Return [x, y] of the center of cell containing provided text 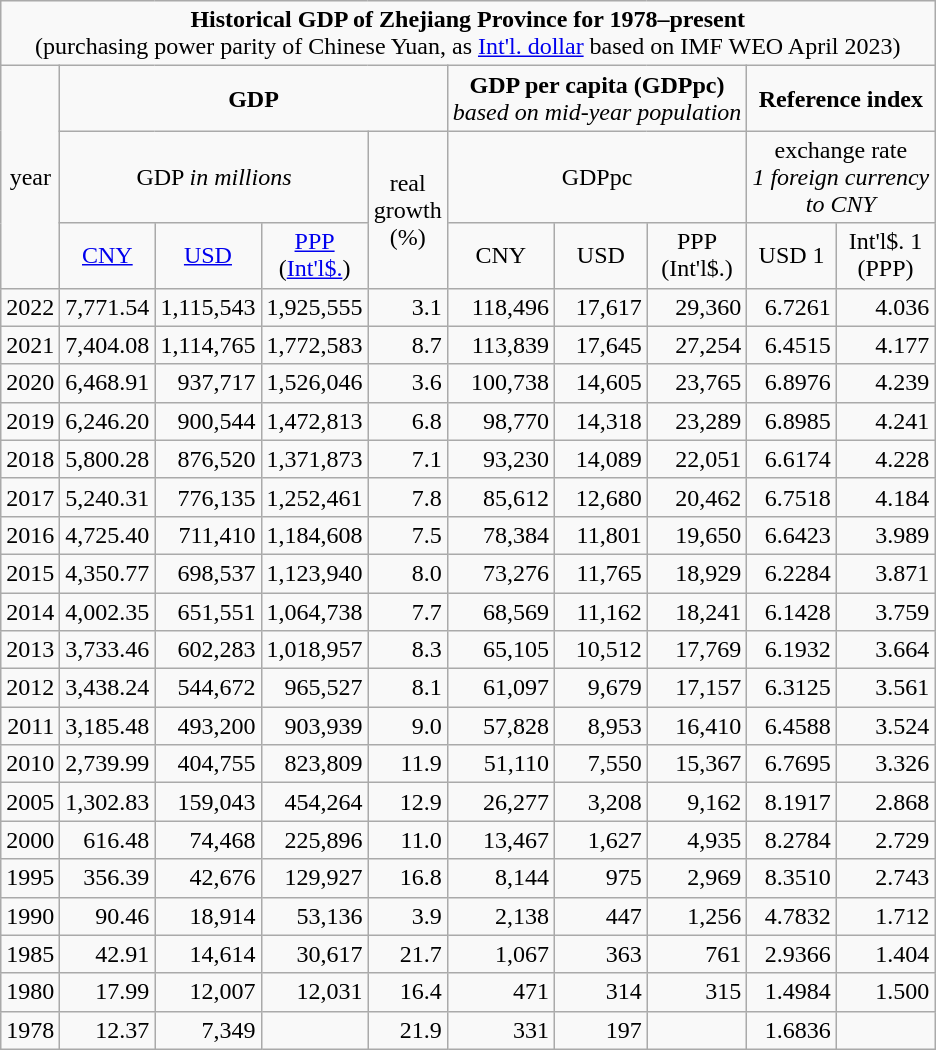
6.6174 [792, 459]
1980 [30, 992]
900,544 [208, 421]
GDP [254, 98]
51,110 [500, 764]
3.759 [885, 611]
3.1 [408, 307]
realgrowth(%) [408, 210]
21.7 [408, 954]
8.7 [408, 345]
17,645 [600, 345]
5,800.28 [108, 459]
1978 [30, 1030]
8.1 [408, 688]
876,520 [208, 459]
68,569 [500, 611]
3,733.46 [108, 650]
7.1 [408, 459]
6.7695 [792, 764]
93,230 [500, 459]
18,241 [697, 611]
698,537 [208, 573]
12,031 [314, 992]
761 [697, 954]
9,162 [697, 802]
12,007 [208, 992]
6.7518 [792, 497]
2022 [30, 307]
16,410 [697, 726]
1985 [30, 954]
6.6423 [792, 535]
23,765 [697, 383]
1,371,873 [314, 459]
8,953 [600, 726]
4,725.40 [108, 535]
903,939 [314, 726]
7,550 [600, 764]
20,462 [697, 497]
3.326 [885, 764]
1,472,813 [314, 421]
23,289 [697, 421]
7,404.08 [108, 345]
8.3510 [792, 878]
100,738 [500, 383]
602,283 [208, 650]
2.868 [885, 802]
19,650 [697, 535]
22,051 [697, 459]
6.4515 [792, 345]
98,770 [500, 421]
1,302.83 [108, 802]
8.1917 [792, 802]
776,135 [208, 497]
1.712 [885, 916]
975 [600, 878]
937,717 [208, 383]
6.1428 [792, 611]
8.2784 [792, 840]
4.184 [885, 497]
2012 [30, 688]
2010 [30, 764]
11.9 [408, 764]
3.871 [885, 573]
Historical GDP of Zhejiang Province for 1978–present(purchasing power parity of Chinese Yuan, as Int'l. dollar based on IMF WEO April 2023) [468, 34]
1.500 [885, 992]
113,839 [500, 345]
11,801 [600, 535]
1,925,555 [314, 307]
3,185.48 [108, 726]
30,617 [314, 954]
2,739.99 [108, 764]
471 [500, 992]
1,184,608 [314, 535]
2.9366 [792, 954]
314 [600, 992]
78,384 [500, 535]
3.524 [885, 726]
1.6836 [792, 1030]
2013 [30, 650]
7,771.54 [108, 307]
7.8 [408, 497]
12.37 [108, 1030]
4.177 [885, 345]
29,360 [697, 307]
363 [600, 954]
1,526,046 [314, 383]
2015 [30, 573]
6.1932 [792, 650]
4.241 [885, 421]
6.7261 [792, 307]
2018 [30, 459]
8.3 [408, 650]
GDP per capita (GDPpc) based on mid-year population [597, 98]
454,264 [314, 802]
493,200 [208, 726]
3,208 [600, 802]
6.2284 [792, 573]
17,769 [697, 650]
3.9 [408, 916]
90.46 [108, 916]
1,627 [600, 840]
13,467 [500, 840]
74,468 [208, 840]
year [30, 177]
2016 [30, 535]
2017 [30, 497]
6.8985 [792, 421]
1995 [30, 878]
3,438.24 [108, 688]
65,105 [500, 650]
9,679 [600, 688]
Int'l$. 1(PPP) [885, 256]
6.8 [408, 421]
1,064,738 [314, 611]
15,367 [697, 764]
16.4 [408, 992]
18,929 [697, 573]
4.239 [885, 383]
1,252,461 [314, 497]
7,349 [208, 1030]
6.4588 [792, 726]
3.561 [885, 688]
7.5 [408, 535]
12,680 [600, 497]
2019 [30, 421]
616.48 [108, 840]
965,527 [314, 688]
159,043 [208, 802]
2005 [30, 802]
1,256 [697, 916]
3.6 [408, 383]
8,144 [500, 878]
Reference index [841, 98]
14,614 [208, 954]
2020 [30, 383]
14,089 [600, 459]
16.8 [408, 878]
6,468.91 [108, 383]
1,114,765 [208, 345]
4.228 [885, 459]
2.743 [885, 878]
2,138 [500, 916]
331 [500, 1030]
356.39 [108, 878]
6.8976 [792, 383]
8.0 [408, 573]
2014 [30, 611]
57,828 [500, 726]
1.404 [885, 954]
4.036 [885, 307]
129,927 [314, 878]
27,254 [697, 345]
53,136 [314, 916]
4,002.35 [108, 611]
6,246.20 [108, 421]
2011 [30, 726]
544,672 [208, 688]
73,276 [500, 573]
GDP in millions [214, 177]
711,410 [208, 535]
11,765 [600, 573]
9.0 [408, 726]
118,496 [500, 307]
17,157 [697, 688]
197 [600, 1030]
exchange rate1 foreign currency to CNY [841, 177]
18,914 [208, 916]
6.3125 [792, 688]
2,969 [697, 878]
5,240.31 [108, 497]
1990 [30, 916]
651,551 [208, 611]
4.7832 [792, 916]
823,809 [314, 764]
1.4984 [792, 992]
GDPpc [597, 177]
1,067 [500, 954]
11.0 [408, 840]
1,018,957 [314, 650]
14,318 [600, 421]
85,612 [500, 497]
42.91 [108, 954]
17.99 [108, 992]
12.9 [408, 802]
21.9 [408, 1030]
7.7 [408, 611]
14,605 [600, 383]
61,097 [500, 688]
2000 [30, 840]
4,350.77 [108, 573]
42,676 [208, 878]
1,115,543 [208, 307]
1,772,583 [314, 345]
26,277 [500, 802]
17,617 [600, 307]
2021 [30, 345]
1,123,940 [314, 573]
3.989 [885, 535]
11,162 [600, 611]
4,935 [697, 840]
315 [697, 992]
447 [600, 916]
404,755 [208, 764]
3.664 [885, 650]
10,512 [600, 650]
USD 1 [792, 256]
225,896 [314, 840]
2.729 [885, 840]
